Return (X, Y) of the center of cell containing provided text 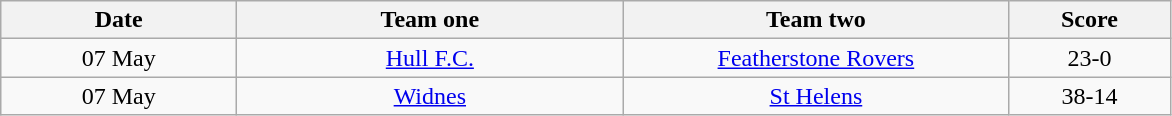
Team two (816, 20)
38-14 (1090, 96)
Widnes (430, 96)
Score (1090, 20)
23-0 (1090, 58)
Hull F.C. (430, 58)
Date (119, 20)
Featherstone Rovers (816, 58)
St Helens (816, 96)
Team one (430, 20)
